Scan for the cell matching the given text and deliver its (X, Y) coordinate at center. 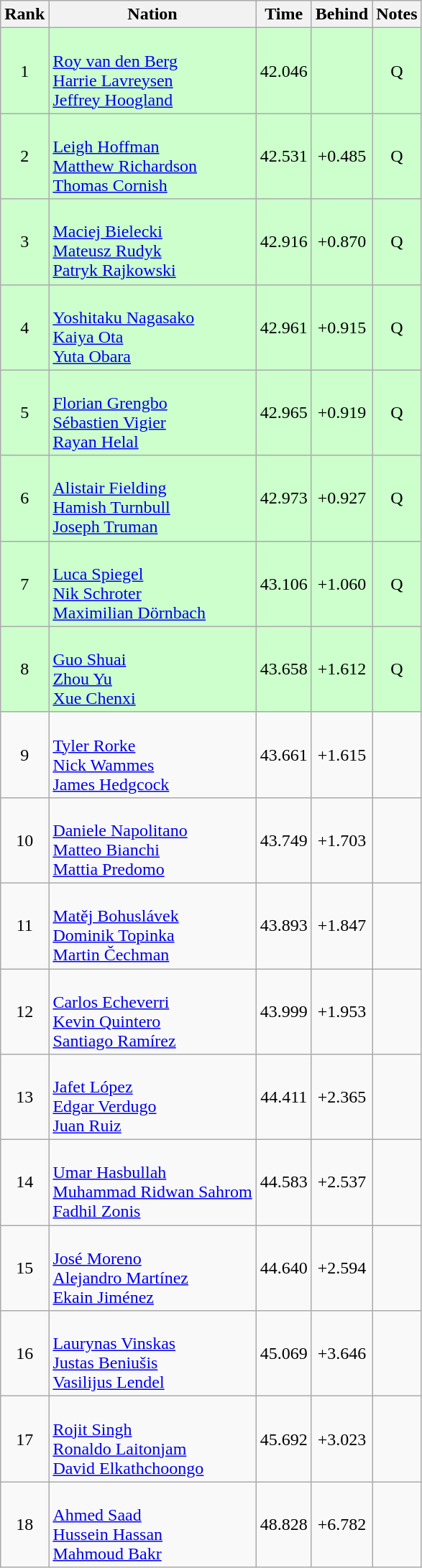
42.916 (283, 241)
44.583 (283, 1182)
43.893 (283, 925)
17 (24, 1439)
Luca SpiegelNik SchroterMaximilian Dörnbach (152, 583)
43.658 (283, 669)
Ahmed SaadHussein HassanMahmoud Bakr (152, 1524)
Leigh HoffmanMatthew RichardsonThomas Cornish (152, 157)
Daniele NapolitanoMatteo BianchiMattia Predomo (152, 840)
+3.646 (341, 1353)
Nation (152, 14)
+3.023 (341, 1439)
42.531 (283, 157)
48.828 (283, 1524)
12 (24, 1011)
16 (24, 1353)
Matěj BohuslávekDominik TopinkaMartin Čechman (152, 925)
7 (24, 583)
+0.927 (341, 498)
Jafet LópezEdgar VerdugoJuan Ruiz (152, 1098)
42.965 (283, 412)
+1.615 (341, 754)
Umar HasbullahMuhammad Ridwan SahromFadhil Zonis (152, 1182)
18 (24, 1524)
2 (24, 157)
45.069 (283, 1353)
Alistair FieldingHamish TurnbullJoseph Truman (152, 498)
42.046 (283, 70)
+1.953 (341, 1011)
42.973 (283, 498)
+2.365 (341, 1098)
Time (283, 14)
Laurynas VinskasJustas BeniušisVasilijus Lendel (152, 1353)
13 (24, 1098)
+1.847 (341, 925)
Maciej BieleckiMateusz RudykPatryk Rajkowski (152, 241)
Behind (341, 14)
6 (24, 498)
+1.612 (341, 669)
Tyler RorkeNick WammesJames Hedgcock (152, 754)
5 (24, 412)
15 (24, 1268)
4 (24, 328)
+0.915 (341, 328)
43.999 (283, 1011)
Yoshitaku NagasakoKaiya OtaYuta Obara (152, 328)
42.961 (283, 328)
Rank (24, 14)
44.411 (283, 1098)
10 (24, 840)
Guo ShuaiZhou YuXue Chenxi (152, 669)
+0.919 (341, 412)
Roy van den BergHarrie LavreysenJeffrey Hoogland (152, 70)
Notes (397, 14)
+1.060 (341, 583)
José MorenoAlejandro MartínezEkain Jiménez (152, 1268)
45.692 (283, 1439)
11 (24, 925)
+2.537 (341, 1182)
3 (24, 241)
Florian GrengboSébastien VigierRayan Helal (152, 412)
43.749 (283, 840)
1 (24, 70)
9 (24, 754)
43.661 (283, 754)
+6.782 (341, 1524)
44.640 (283, 1268)
+1.703 (341, 840)
43.106 (283, 583)
+0.870 (341, 241)
14 (24, 1182)
+2.594 (341, 1268)
Rojit SinghRonaldo LaitonjamDavid Elkathchoongo (152, 1439)
8 (24, 669)
+0.485 (341, 157)
Carlos EcheverriKevin QuinteroSantiago Ramírez (152, 1011)
